Identify which cell holds the provided text, then report its (X, Y) central coordinate. 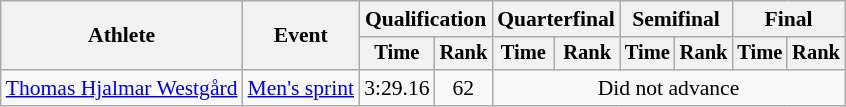
Quarterfinal (556, 19)
3:29.16 (396, 88)
Final (788, 19)
Semifinal (676, 19)
62 (464, 88)
Thomas Hjalmar Westgård (122, 88)
Men's sprint (302, 88)
Event (302, 36)
Did not advance (668, 88)
Qualification (426, 19)
Athlete (122, 36)
